Extract the [X, Y] coordinate from the center of the cell holding the provided text.  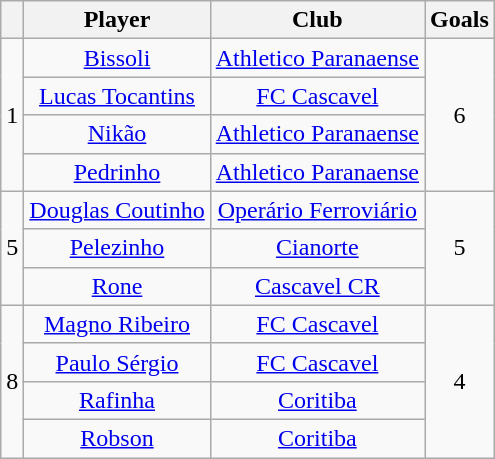
Player [117, 20]
Club [317, 20]
Goals [460, 20]
Rafinha [117, 400]
Magno Ribeiro [117, 324]
6 [460, 115]
Pedrinho [117, 172]
Douglas Coutinho [117, 210]
4 [460, 381]
Nikão [117, 134]
Cianorte [317, 248]
Cascavel CR [317, 286]
Pelezinho [117, 248]
Lucas Tocantins [117, 96]
Rone [117, 286]
1 [12, 115]
Operário Ferroviário [317, 210]
Bissoli [117, 58]
Paulo Sérgio [117, 362]
Robson [117, 438]
8 [12, 381]
